For the text-containing cell, return its midpoint in [x, y] coordinate format. 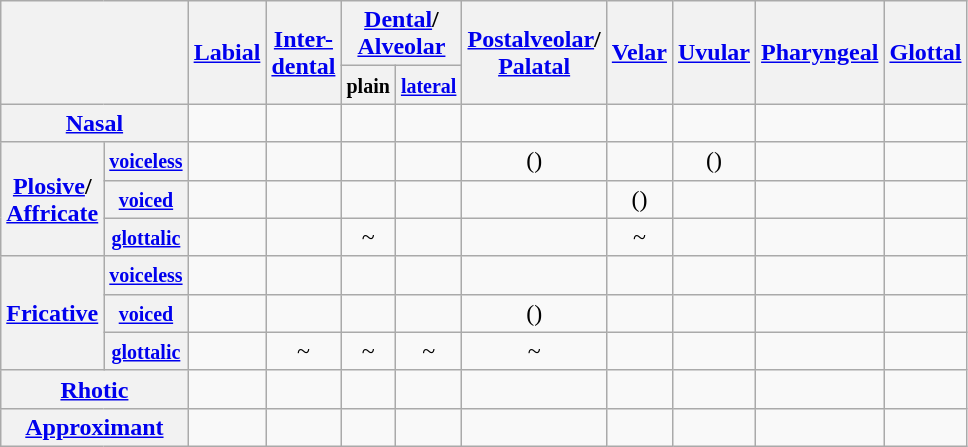
Pharyngeal [820, 52]
Nasal [94, 123]
Approximant [94, 427]
Postalveolar/Palatal [534, 52]
Glottal [926, 52]
Fricative [52, 313]
lateral [428, 85]
Inter-dental [304, 52]
Rhotic [94, 389]
Plosive/Affricate [52, 199]
plain [368, 85]
Uvular [714, 52]
Labial [227, 52]
Dental/Alveolar [402, 34]
Velar [639, 52]
